Find where the given text appears and provide that cell's center as [x, y] coordinate. 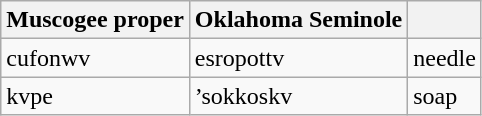
’sokkoskv [298, 96]
Oklahoma Seminole [298, 20]
Muscogee proper [96, 20]
kvpe [96, 96]
esropottv [298, 58]
cufonwv [96, 58]
needle [445, 58]
soap [445, 96]
